Provide the [x, y] coordinate of the cell's center where the given text is located.  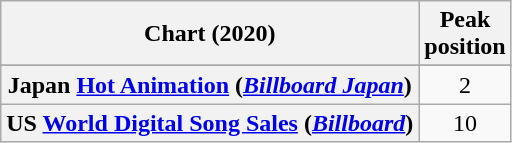
US World Digital Song Sales (Billboard) [210, 123]
10 [465, 123]
Chart (2020) [210, 34]
2 [465, 85]
Peakposition [465, 34]
Japan Hot Animation (Billboard Japan) [210, 85]
